Identify which cell holds the provided text, then report its [X, Y] central coordinate. 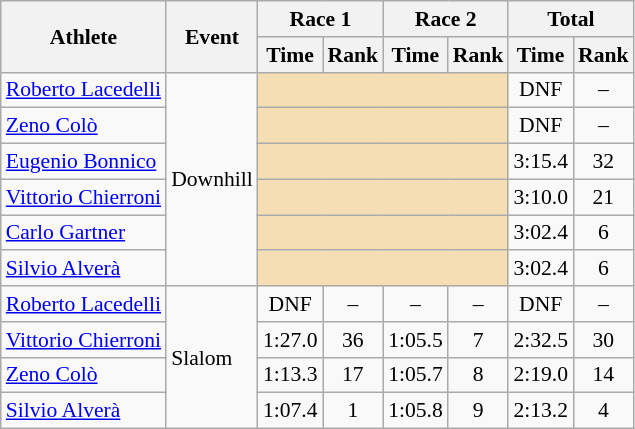
1:27.0 [290, 340]
9 [478, 411]
17 [354, 375]
7 [478, 340]
Eugenio Bonnico [84, 162]
4 [604, 411]
8 [478, 375]
Race 1 [320, 19]
1 [354, 411]
21 [604, 197]
Race 2 [446, 19]
2:19.0 [540, 375]
Slalom [212, 357]
Total [570, 19]
1:05.5 [416, 340]
3:10.0 [540, 197]
Event [212, 36]
1:07.4 [290, 411]
2:13.2 [540, 411]
Downhill [212, 179]
3:15.4 [540, 162]
30 [604, 340]
36 [354, 340]
32 [604, 162]
Carlo Gartner [84, 233]
1:05.8 [416, 411]
1:05.7 [416, 375]
14 [604, 375]
Athlete [84, 36]
1:13.3 [290, 375]
2:32.5 [540, 340]
